From the cell containing the given text, extract its center point as [x, y] coordinate. 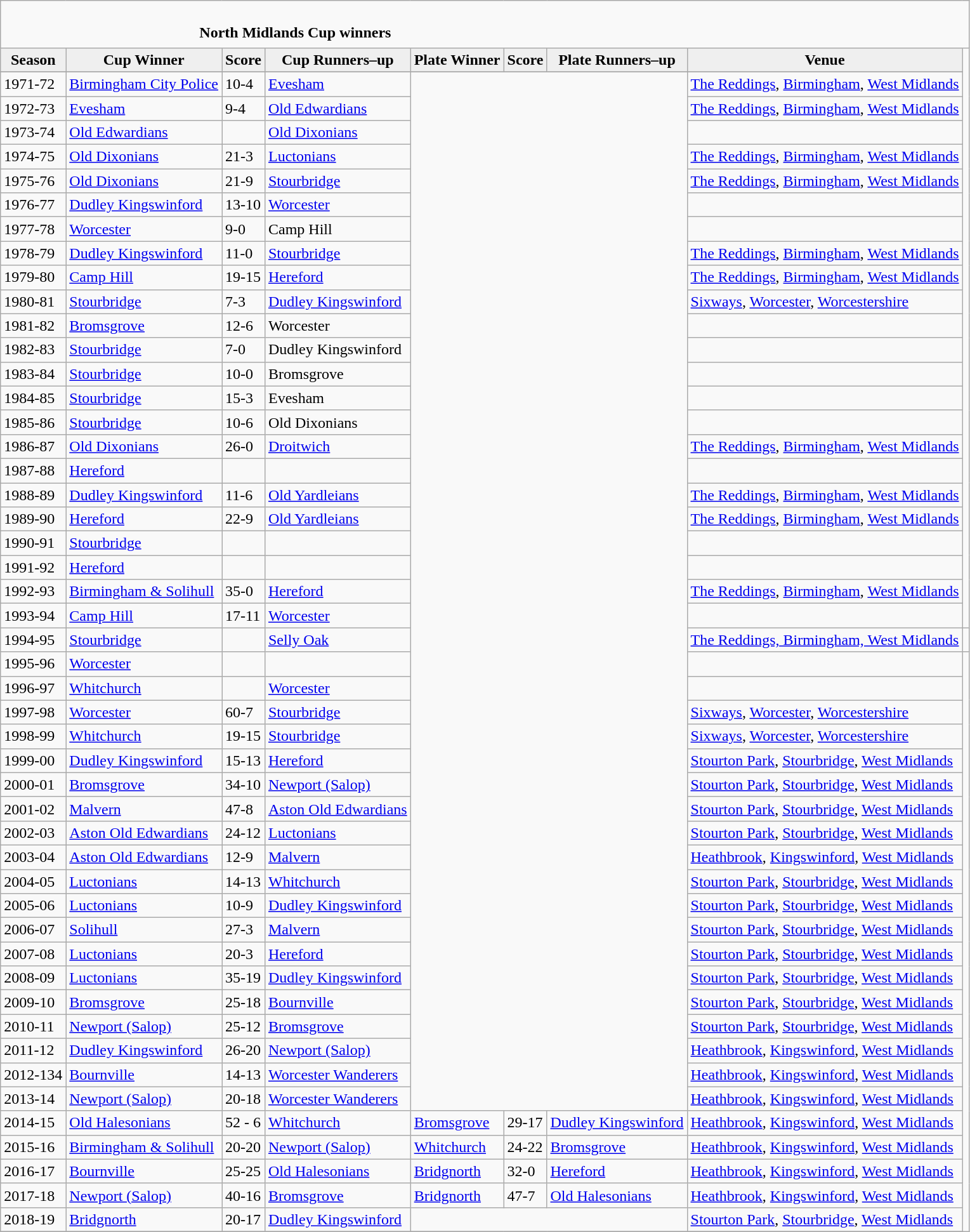
2012-134 [33, 1075]
12-6 [244, 326]
21-9 [244, 181]
10-6 [244, 422]
2011-12 [33, 1050]
11-6 [244, 494]
9-0 [244, 229]
1972-73 [33, 109]
22-9 [244, 519]
Selly Oak [338, 640]
1973-74 [33, 133]
2017-18 [33, 1195]
1995-96 [33, 664]
7-0 [244, 350]
34-10 [244, 785]
2000-01 [33, 785]
1986-87 [33, 446]
1988-89 [33, 494]
2015-16 [33, 1147]
10-9 [244, 906]
2003-04 [33, 857]
1984-85 [33, 398]
10-0 [244, 374]
2010-11 [33, 1026]
7-3 [244, 301]
1981-82 [33, 326]
20-17 [244, 1219]
Plate Runners–up [617, 60]
Droitwich [338, 446]
2009-10 [33, 1002]
Solihull [144, 930]
1978-79 [33, 253]
2014-15 [33, 1123]
2001-02 [33, 809]
Season [33, 60]
60-7 [244, 712]
26-20 [244, 1050]
1993-94 [33, 616]
2018-19 [33, 1219]
13-10 [244, 205]
Birmingham City Police [144, 84]
1987-88 [33, 470]
1983-84 [33, 374]
Plate Winner [457, 60]
1994-95 [33, 640]
1982-83 [33, 350]
9-4 [244, 109]
2007-08 [33, 954]
2008-09 [33, 978]
Cup Winner [144, 60]
1977-78 [33, 229]
25-18 [244, 1002]
1991-92 [33, 567]
1989-90 [33, 519]
20-18 [244, 1099]
2005-06 [33, 906]
11-0 [244, 253]
Cup Runners–up [338, 60]
2002-03 [33, 833]
25-25 [244, 1171]
1990-91 [33, 543]
1979-80 [33, 277]
32-0 [525, 1171]
15-3 [244, 398]
47-7 [525, 1195]
47-8 [244, 809]
1974-75 [33, 157]
Venue [825, 60]
10-4 [244, 84]
1998-99 [33, 736]
40-16 [244, 1195]
1976-77 [33, 205]
1980-81 [33, 301]
1999-00 [33, 760]
17-11 [244, 616]
1997-98 [33, 712]
25-12 [244, 1026]
1992-93 [33, 592]
15-13 [244, 760]
35-0 [244, 592]
29-17 [525, 1123]
20-20 [244, 1147]
1971-72 [33, 84]
2006-07 [33, 930]
1996-97 [33, 688]
1985-86 [33, 422]
2004-05 [33, 882]
21-3 [244, 157]
27-3 [244, 930]
35-19 [244, 978]
2013-14 [33, 1099]
1975-76 [33, 181]
24-22 [525, 1147]
12-9 [244, 857]
52 - 6 [244, 1123]
24-12 [244, 833]
2016-17 [33, 1171]
26-0 [244, 446]
20-3 [244, 954]
